Search for the cell housing the specified text and yield its (x, y) center coordinate. 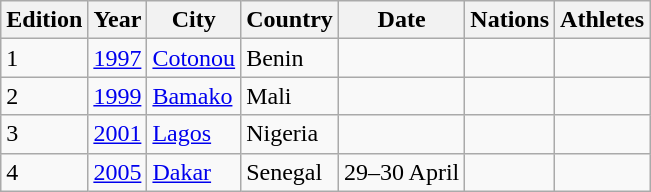
Country (290, 20)
Benin (290, 58)
Lagos (194, 134)
Date (401, 20)
Cotonou (194, 58)
City (194, 20)
Mali (290, 96)
3 (44, 134)
Nations (510, 20)
Senegal (290, 172)
Edition (44, 20)
4 (44, 172)
29–30 April (401, 172)
1 (44, 58)
Athletes (602, 20)
2001 (118, 134)
Bamako (194, 96)
2 (44, 96)
Year (118, 20)
Dakar (194, 172)
Nigeria (290, 134)
2005 (118, 172)
1997 (118, 58)
1999 (118, 96)
